Locate the cell with the specified text and output its [x, y] center coordinate. 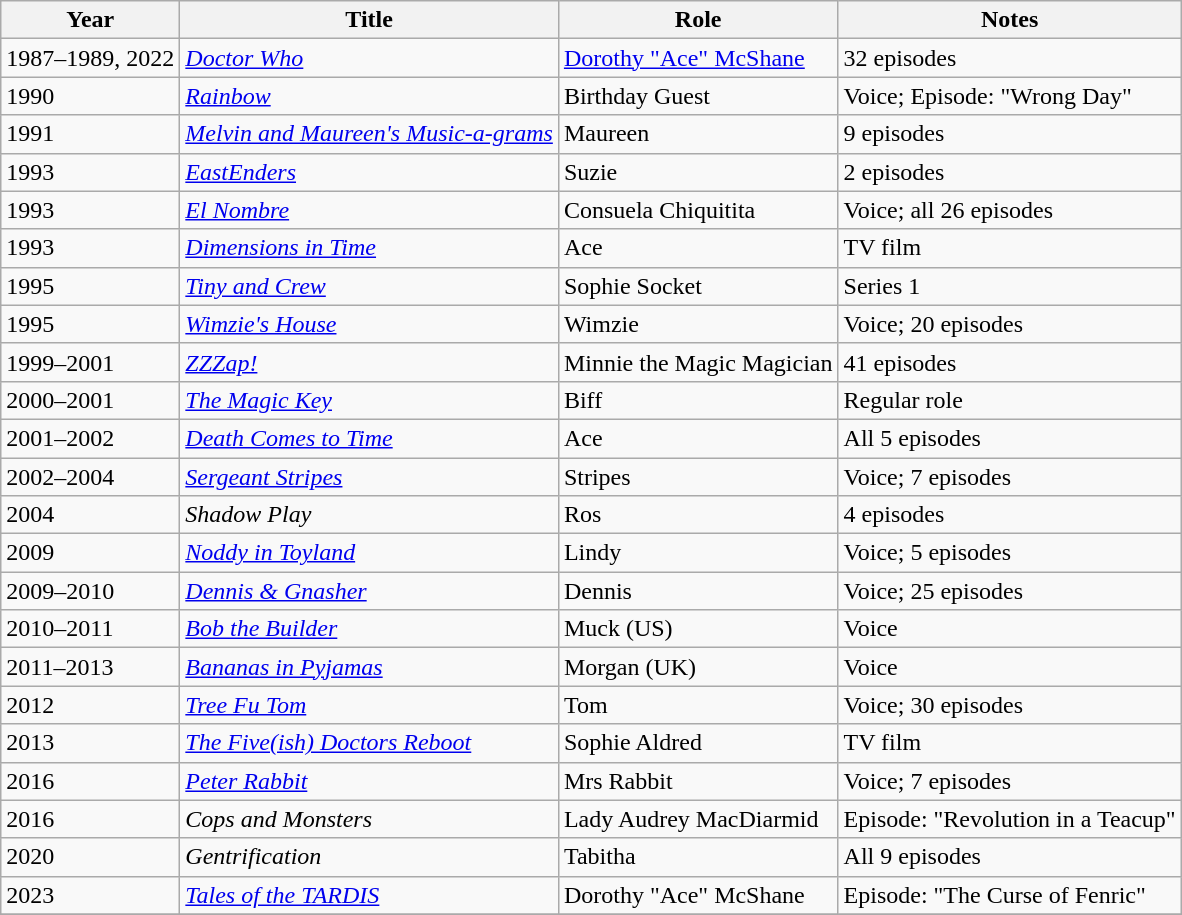
Bob the Builder [370, 629]
All 5 episodes [1010, 438]
Lindy [698, 553]
EastEnders [370, 172]
Title [370, 20]
Voice; Episode: "Wrong Day" [1010, 96]
Bananas in Pyjamas [370, 667]
2011–2013 [90, 667]
2 episodes [1010, 172]
2009–2010 [90, 591]
2012 [90, 705]
Sergeant Stripes [370, 477]
1999–2001 [90, 362]
Doctor Who [370, 58]
1987–1989, 2022 [90, 58]
Ros [698, 515]
2023 [90, 895]
Tree Fu Tom [370, 705]
Muck (US) [698, 629]
2020 [90, 857]
1991 [90, 134]
Cops and Monsters [370, 819]
Tales of the TARDIS [370, 895]
All 9 episodes [1010, 857]
Peter Rabbit [370, 781]
Sophie Socket [698, 286]
Sophie Aldred [698, 743]
Dennis & Gnasher [370, 591]
Biff [698, 400]
Wimzie [698, 324]
Rainbow [370, 96]
Wimzie's House [370, 324]
Morgan (UK) [698, 667]
Series 1 [1010, 286]
The Magic Key [370, 400]
Voice; all 26 episodes [1010, 210]
ZZZap! [370, 362]
Notes [1010, 20]
Voice; 5 episodes [1010, 553]
Regular role [1010, 400]
Melvin and Maureen's Music-a-grams [370, 134]
Episode: "The Curse of Fenric" [1010, 895]
Lady Audrey MacDiarmid [698, 819]
Mrs Rabbit [698, 781]
Voice; 20 episodes [1010, 324]
Suzie [698, 172]
Tabitha [698, 857]
Tom [698, 705]
2013 [90, 743]
32 episodes [1010, 58]
Gentrification [370, 857]
4 episodes [1010, 515]
El Nombre [370, 210]
1990 [90, 96]
Tiny and Crew [370, 286]
2000–2001 [90, 400]
Maureen [698, 134]
9 episodes [1010, 134]
Voice; 25 episodes [1010, 591]
Shadow Play [370, 515]
2004 [90, 515]
The Five(ish) Doctors Reboot [370, 743]
Episode: "Revolution in a Teacup" [1010, 819]
2009 [90, 553]
Role [698, 20]
Stripes [698, 477]
Year [90, 20]
Noddy in Toyland [370, 553]
Birthday Guest [698, 96]
41 episodes [1010, 362]
Voice; 30 episodes [1010, 705]
2010–2011 [90, 629]
2002–2004 [90, 477]
Dimensions in Time [370, 248]
Dennis [698, 591]
Minnie the Magic Magician [698, 362]
Death Comes to Time [370, 438]
2001–2002 [90, 438]
Consuela Chiquitita [698, 210]
